Capture the cell that displays the provided text and extract its [X, Y] central coordinate. 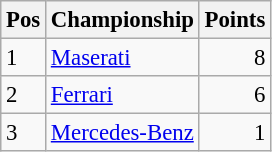
3 [24, 133]
8 [234, 58]
Mercedes-Benz [123, 133]
Ferrari [123, 95]
Maserati [123, 58]
Pos [24, 20]
2 [24, 95]
6 [234, 95]
Championship [123, 20]
Points [234, 20]
